Pinpoint the cell where the given text exists, returning its [X, Y] midpoint coordinate. 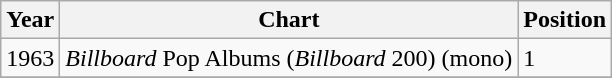
Chart [289, 20]
Year [30, 20]
1963 [30, 58]
1 [565, 58]
Position [565, 20]
Billboard Pop Albums (Billboard 200) (mono) [289, 58]
